Return the [x, y] coordinate for the center point of the cell that contains the specified text.  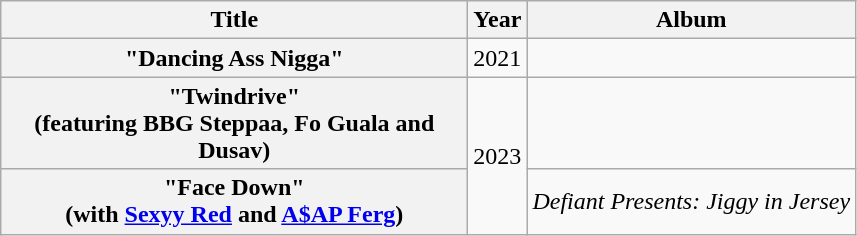
Defiant Presents: Jiggy in Jersey [692, 202]
Title [234, 20]
"Face Down"(with Sexyy Red and A$AP Ferg) [234, 202]
2023 [498, 156]
2021 [498, 58]
"Dancing Ass Nigga" [234, 58]
Album [692, 20]
Year [498, 20]
"Twindrive"(featuring BBG Steppaa, Fo Guala and Dusav) [234, 123]
